For the text-containing cell, return its midpoint in (x, y) coordinate format. 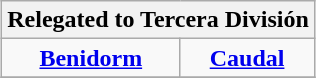
Caudal (247, 58)
Relegated to Tercera División (158, 20)
Benidorm (91, 58)
